Identify which cell holds the provided text, then report its [X, Y] central coordinate. 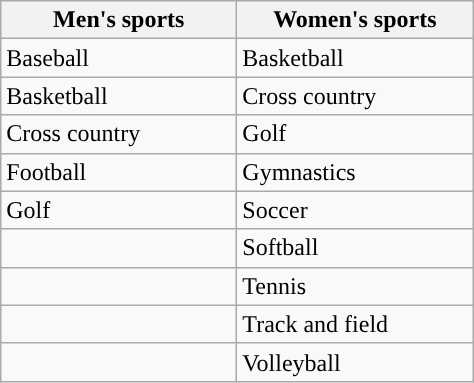
Football [119, 172]
Soccer [355, 210]
Baseball [119, 58]
Men's sports [119, 20]
Gymnastics [355, 172]
Softball [355, 248]
Volleyball [355, 362]
Women's sports [355, 20]
Track and field [355, 324]
Tennis [355, 286]
